Determine the (X, Y) coordinate at the center of the cell enclosing the given text.  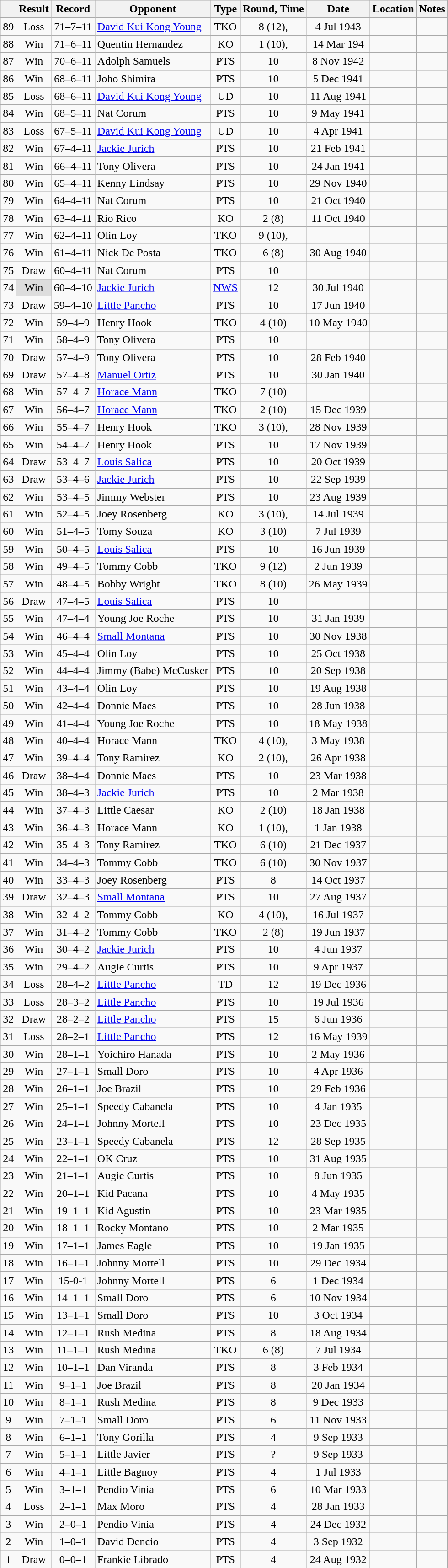
80 (8, 183)
11 Nov 1933 (338, 1420)
17–1–1 (73, 1245)
James Eagle (153, 1245)
53–4–7 (73, 462)
20 Oct 1939 (338, 462)
40–4–4 (73, 740)
20–1–1 (73, 1193)
14 Jul 1939 (338, 514)
24–1–1 (73, 1124)
69 (8, 375)
Result (34, 9)
28–2–1 (73, 1036)
63 (8, 479)
10 May 1940 (338, 323)
75 (8, 270)
14 Mar 194 (338, 44)
59 (8, 549)
1 Dec 1934 (338, 1280)
4 Apr 1936 (338, 1072)
28 Sep 1935 (338, 1141)
1 Jul 1933 (338, 1472)
3 (8, 1524)
47–4–4 (73, 619)
38–4–4 (73, 776)
4 May 1935 (338, 1193)
18–1–1 (73, 1228)
73 (8, 305)
19 Jun 1937 (338, 932)
18 Jan 1938 (338, 810)
86 (8, 79)
43–4–4 (73, 688)
David Dencio (153, 1541)
6 Jun 1936 (338, 1019)
3 (10) (273, 532)
20 (8, 1228)
44–4–4 (73, 671)
28–4–2 (73, 984)
17 Nov 1939 (338, 444)
25 Oct 1938 (338, 653)
60–4–11 (73, 270)
62 (8, 496)
28–2–2 (73, 1019)
60–4–10 (73, 288)
4 Jan 1935 (338, 1106)
70 (8, 357)
11–1–1 (73, 1350)
47–4–5 (73, 601)
Kid Agustin (153, 1211)
11 Aug 1941 (338, 96)
22–1–1 (73, 1158)
4 Jun 1937 (338, 949)
50 (8, 706)
45–4–4 (73, 653)
55 (8, 619)
42 (8, 845)
18 Aug 1934 (338, 1333)
29–4–2 (73, 967)
Opponent (153, 9)
2 Mar 1938 (338, 793)
57–4–9 (73, 357)
16 May 1939 (338, 1036)
30 Nov 1938 (338, 636)
2 (10), (273, 758)
17 Jun 1940 (338, 305)
51–4–5 (73, 532)
65 (8, 444)
Jimmy Webster (153, 496)
15-0-1 (73, 1280)
Dan Viranda (153, 1368)
47 (8, 758)
25–1–1 (73, 1106)
25 (8, 1141)
59–4–9 (73, 323)
0–0–1 (73, 1559)
32 (8, 1019)
Quentin Hernandez (153, 44)
46–4–4 (73, 636)
27 (8, 1106)
Little Javier (153, 1455)
Tomy Souza (153, 532)
21 Feb 1941 (338, 148)
Location (393, 9)
3 Oct 1934 (338, 1315)
8–1–1 (73, 1402)
66–4–11 (73, 166)
17 (8, 1280)
Little Caesar (153, 810)
32–4–2 (73, 915)
81 (8, 166)
38 (8, 915)
27 Aug 1937 (338, 897)
9 (10), (273, 236)
37–4–3 (73, 810)
32–4–3 (73, 897)
16 (8, 1298)
15 Dec 1939 (338, 410)
40 (8, 880)
Rio Rico (153, 218)
60 (8, 532)
78 (8, 218)
23 Aug 1939 (338, 496)
53 (8, 653)
30 Aug 1940 (338, 253)
Rocky Montano (153, 1228)
18 (8, 1263)
39–4–4 (73, 758)
66 (8, 427)
28 (8, 1089)
52–4–5 (73, 514)
Date (338, 9)
7 (8, 1455)
30 Nov 1937 (338, 862)
19 Dec 1936 (338, 984)
34 (8, 984)
2–0–1 (73, 1524)
88 (8, 44)
2 Mar 1935 (338, 1228)
71 (8, 340)
Little Bagnoy (153, 1472)
9 (8, 1420)
31–4–2 (73, 932)
51 (8, 688)
3 Feb 1934 (338, 1368)
55–4–7 (73, 427)
63–4–11 (73, 218)
Record (73, 9)
Kenny Lindsay (153, 183)
11 Oct 1940 (338, 218)
22 (8, 1193)
49 (8, 723)
9 Dec 1933 (338, 1402)
68–5–11 (73, 113)
57–4–7 (73, 392)
8 Jun 1935 (338, 1176)
28 Nov 1939 (338, 427)
29 Feb 1936 (338, 1089)
9 (12) (273, 566)
7 (10) (273, 392)
74 (8, 288)
Yoichiro Hanada (153, 1054)
59–4–10 (73, 305)
30–4–2 (73, 949)
46 (8, 776)
67 (8, 410)
5 Dec 1941 (338, 79)
33–4–3 (73, 880)
10 Nov 1934 (338, 1298)
5–1–1 (73, 1455)
14–1–1 (73, 1298)
13 (8, 1350)
29 Nov 1940 (338, 183)
34–4–3 (73, 862)
28–3–2 (73, 1002)
4 (10) (273, 323)
70–6–11 (73, 61)
58 (8, 566)
23 Mar 1935 (338, 1211)
Type (225, 9)
37 (8, 932)
58–4–9 (73, 340)
26–1–1 (73, 1089)
83 (8, 131)
53–4–6 (73, 479)
3–1–1 (73, 1489)
9 Apr 1937 (338, 967)
7–1–1 (73, 1420)
33 (8, 1002)
Frankie Librado (153, 1559)
68 (8, 392)
? (273, 1455)
23–1–1 (73, 1141)
Bobby Wright (153, 584)
20 Jan 1934 (338, 1385)
26 (8, 1124)
14 (8, 1333)
23 Dec 1935 (338, 1124)
54 (8, 636)
1 (8, 1559)
Joho Shimira (153, 79)
2 May 1936 (338, 1054)
30 Jul 1940 (338, 288)
TD (225, 984)
71–7–11 (73, 27)
Round, Time (273, 9)
1–0–1 (73, 1541)
4–1–1 (73, 1472)
30 (8, 1054)
43 (8, 828)
1 Jan 1938 (338, 828)
64–4–11 (73, 200)
23 Mar 1938 (338, 776)
41–4–4 (73, 723)
NWS (225, 288)
61–4–11 (73, 253)
26 May 1939 (338, 584)
Kid Pacana (153, 1193)
16 Jul 1937 (338, 915)
19 Jan 1935 (338, 1245)
62–4–11 (73, 236)
31 Jan 1939 (338, 619)
4 Apr 1941 (338, 131)
10 Mar 1933 (338, 1489)
7 Jul 1939 (338, 532)
44 (8, 810)
39 (8, 897)
16 Jun 1939 (338, 549)
20 Sep 1938 (338, 671)
19 (8, 1245)
6–1–1 (73, 1437)
67–5–11 (73, 131)
28 Feb 1940 (338, 357)
85 (8, 96)
12–1–1 (73, 1333)
3 Sep 1932 (338, 1541)
56 (8, 601)
38–4–3 (73, 793)
49–4–5 (73, 566)
27–1–1 (73, 1072)
9 May 1941 (338, 113)
26 Apr 1938 (338, 758)
28 Jun 1938 (338, 706)
61 (8, 514)
16–1–1 (73, 1263)
48–4–5 (73, 584)
8 Nov 1942 (338, 61)
28–1–1 (73, 1054)
45 (8, 793)
23 (8, 1176)
Adolph Samuels (153, 61)
50–4–5 (73, 549)
19–1–1 (73, 1211)
24 Aug 1932 (338, 1559)
53–4–5 (73, 496)
89 (8, 27)
82 (8, 148)
31 (8, 1036)
8 (10) (273, 584)
3 May 1938 (338, 740)
35 (8, 967)
52 (8, 671)
7 Jul 1934 (338, 1350)
24 Dec 1932 (338, 1524)
8 (12), (273, 27)
24 Jan 1941 (338, 166)
14 Oct 1937 (338, 880)
21 Oct 1940 (338, 200)
79 (8, 200)
13–1–1 (73, 1315)
65–4–11 (73, 183)
87 (8, 61)
76 (8, 253)
2 Jun 1939 (338, 566)
21 (8, 1211)
21 Dec 1937 (338, 845)
36–4–3 (73, 828)
19 Jul 1936 (338, 1002)
11 (8, 1385)
36 (8, 949)
71–6–11 (73, 44)
Max Moro (153, 1507)
2–1–1 (73, 1507)
9–1–1 (73, 1385)
Tony Gorilla (153, 1437)
41 (8, 862)
48 (8, 740)
18 May 1938 (338, 723)
4 Jul 1943 (338, 27)
29 Dec 1934 (338, 1263)
72 (8, 323)
Notes (432, 9)
24 (8, 1158)
28 Jan 1933 (338, 1507)
42–4–4 (73, 706)
77 (8, 236)
Jimmy (Babe) McCusker (153, 671)
84 (8, 113)
57–4–8 (73, 375)
56–4–7 (73, 410)
Manuel Ortiz (153, 375)
57 (8, 584)
Nick De Posta (153, 253)
5 (8, 1489)
30 Jan 1940 (338, 375)
19 Aug 1938 (338, 688)
67–4–11 (73, 148)
29 (8, 1072)
64 (8, 462)
31 Aug 1935 (338, 1158)
21–1–1 (73, 1176)
OK Cruz (153, 1158)
54–4–7 (73, 444)
35–4–3 (73, 845)
10–1–1 (73, 1368)
2 (8, 1541)
22 Sep 1939 (338, 479)
